Scan for the cell matching the given text and deliver its (x, y) coordinate at center. 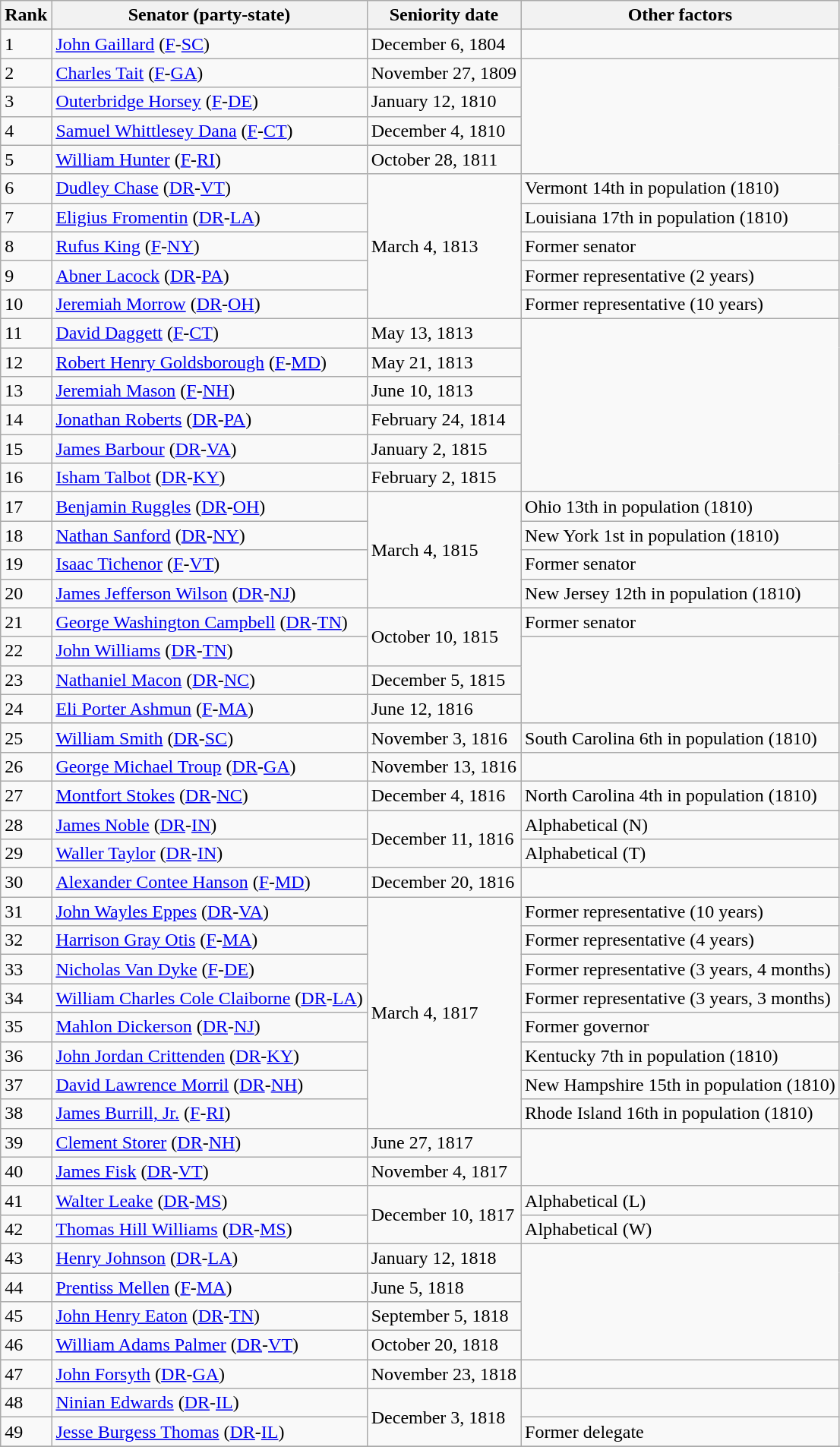
William Smith (DR-SC) (210, 738)
48 (26, 1403)
June 27, 1817 (444, 1142)
Clement Storer (DR-NH) (210, 1142)
7 (26, 217)
Rufus King (F-NY) (210, 246)
26 (26, 766)
32 (26, 940)
December 10, 1817 (444, 1215)
November 4, 1817 (444, 1171)
James Burrill, Jr. (F-RI) (210, 1114)
19 (26, 564)
Former delegate (681, 1432)
Alphabetical (T) (681, 854)
Former representative (4 years) (681, 940)
March 4, 1813 (444, 246)
35 (26, 1027)
49 (26, 1432)
20 (26, 593)
47 (26, 1374)
Robert Henry Goldsborough (F-MD) (210, 362)
13 (26, 391)
Henry Johnson (DR-LA) (210, 1258)
Outerbridge Horsey (F-DE) (210, 102)
John Henry Eaton (DR-TN) (210, 1316)
James Noble (DR-IN) (210, 824)
43 (26, 1258)
Jeremiah Morrow (DR-OH) (210, 304)
November 3, 1816 (444, 738)
38 (26, 1114)
31 (26, 911)
New Hampshire 15th in population (1810) (681, 1085)
Nicholas Van Dyke (F-DE) (210, 969)
September 5, 1818 (444, 1316)
George Washington Campbell (DR-TN) (210, 622)
David Daggett (F-CT) (210, 333)
2 (26, 73)
George Michael Troup (DR-GA) (210, 766)
27 (26, 795)
November 23, 1818 (444, 1374)
28 (26, 824)
29 (26, 854)
15 (26, 449)
Harrison Gray Otis (F-MA) (210, 940)
October 20, 1818 (444, 1345)
John Gaillard (F-SC) (210, 44)
December 20, 1816 (444, 883)
24 (26, 709)
December 4, 1816 (444, 795)
William Hunter (F-RI) (210, 160)
Other factors (681, 15)
June 5, 1818 (444, 1287)
December 11, 1816 (444, 839)
40 (26, 1171)
February 24, 1814 (444, 420)
44 (26, 1287)
23 (26, 680)
12 (26, 362)
16 (26, 478)
John Forsyth (DR-GA) (210, 1374)
Alexander Contee Hanson (F-MD) (210, 883)
10 (26, 304)
Alphabetical (W) (681, 1229)
North Carolina 4th in population (1810) (681, 795)
Ninian Edwards (DR-IL) (210, 1403)
December 3, 1818 (444, 1417)
45 (26, 1316)
New Jersey 12th in population (1810) (681, 593)
James Jefferson Wilson (DR-NJ) (210, 593)
October 28, 1811 (444, 160)
Prentiss Mellen (F-MA) (210, 1287)
42 (26, 1229)
Jonathan Roberts (DR-PA) (210, 420)
Dudley Chase (DR-VT) (210, 188)
41 (26, 1200)
Ohio 13th in population (1810) (681, 507)
Isham Talbot (DR-KY) (210, 478)
Former governor (681, 1027)
30 (26, 883)
John Jordan Crittenden (DR-KY) (210, 1056)
21 (26, 622)
January 12, 1818 (444, 1258)
Isaac Tichenor (F-VT) (210, 564)
25 (26, 738)
Mahlon Dickerson (DR-NJ) (210, 1027)
December 6, 1804 (444, 44)
May 21, 1813 (444, 362)
18 (26, 536)
Jeremiah Mason (F-NH) (210, 391)
Rhode Island 16th in population (1810) (681, 1114)
Alphabetical (L) (681, 1200)
Kentucky 7th in population (1810) (681, 1056)
33 (26, 969)
June 10, 1813 (444, 391)
John Wayles Eppes (DR-VA) (210, 911)
39 (26, 1142)
William Charles Cole Claiborne (DR-LA) (210, 998)
January 12, 1810 (444, 102)
3 (26, 102)
Louisiana 17th in population (1810) (681, 217)
34 (26, 998)
December 4, 1810 (444, 131)
June 12, 1816 (444, 709)
John Williams (DR-TN) (210, 651)
Former representative (3 years, 4 months) (681, 969)
November 27, 1809 (444, 73)
December 5, 1815 (444, 680)
Waller Taylor (DR-IN) (210, 854)
May 13, 1813 (444, 333)
Seniority date (444, 15)
6 (26, 188)
Former representative (2 years) (681, 275)
36 (26, 1056)
14 (26, 420)
March 4, 1817 (444, 1013)
Benjamin Ruggles (DR-OH) (210, 507)
5 (26, 160)
Rank (26, 15)
46 (26, 1345)
4 (26, 131)
James Fisk (DR-VT) (210, 1171)
James Barbour (DR-VA) (210, 449)
9 (26, 275)
Senator (party-state) (210, 15)
Alphabetical (N) (681, 824)
8 (26, 246)
January 2, 1815 (444, 449)
1 (26, 44)
11 (26, 333)
Vermont 14th in population (1810) (681, 188)
Jesse Burgess Thomas (DR-IL) (210, 1432)
17 (26, 507)
Montfort Stokes (DR-NC) (210, 795)
22 (26, 651)
Nathan Sanford (DR-NY) (210, 536)
November 13, 1816 (444, 766)
Charles Tait (F-GA) (210, 73)
Eli Porter Ashmun (F-MA) (210, 709)
Samuel Whittlesey Dana (F-CT) (210, 131)
October 10, 1815 (444, 637)
Nathaniel Macon (DR-NC) (210, 680)
February 2, 1815 (444, 478)
New York 1st in population (1810) (681, 536)
Abner Lacock (DR-PA) (210, 275)
Eligius Fromentin (DR-LA) (210, 217)
Thomas Hill Williams (DR-MS) (210, 1229)
South Carolina 6th in population (1810) (681, 738)
David Lawrence Morril (DR-NH) (210, 1085)
Former representative (3 years, 3 months) (681, 998)
March 4, 1815 (444, 550)
William Adams Palmer (DR-VT) (210, 1345)
Walter Leake (DR-MS) (210, 1200)
37 (26, 1085)
